Find where the given text appears and provide that cell's center as [X, Y] coordinate. 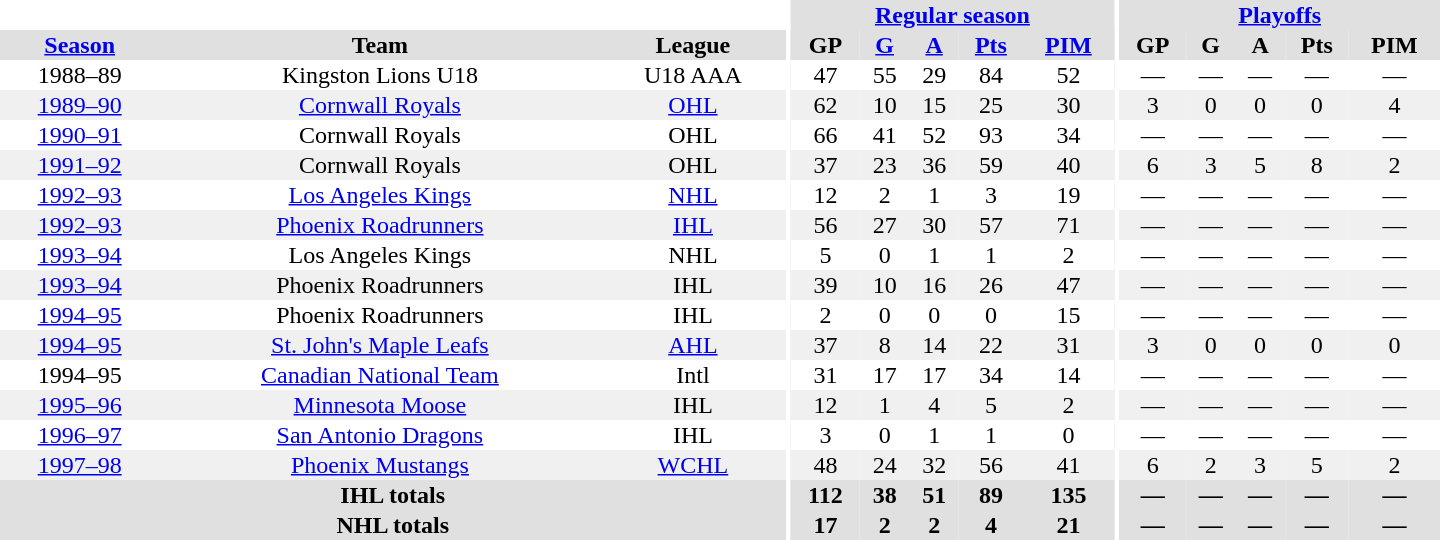
San Antonio Dragons [380, 435]
38 [884, 495]
48 [826, 465]
1995–96 [80, 405]
NHL totals [392, 525]
16 [934, 285]
21 [1068, 525]
84 [991, 75]
Canadian National Team [380, 375]
Team [380, 45]
U18 AAA [692, 75]
71 [1068, 225]
55 [884, 75]
62 [826, 105]
Intl [692, 375]
40 [1068, 165]
1997–98 [80, 465]
32 [934, 465]
1990–91 [80, 135]
39 [826, 285]
Phoenix Mustangs [380, 465]
League [692, 45]
29 [934, 75]
135 [1068, 495]
St. John's Maple Leafs [380, 345]
1991–92 [80, 165]
Kingston Lions U18 [380, 75]
Season [80, 45]
23 [884, 165]
59 [991, 165]
66 [826, 135]
19 [1068, 195]
Regular season [952, 15]
36 [934, 165]
AHL [692, 345]
25 [991, 105]
WCHL [692, 465]
27 [884, 225]
Minnesota Moose [380, 405]
1989–90 [80, 105]
93 [991, 135]
112 [826, 495]
26 [991, 285]
1988–89 [80, 75]
22 [991, 345]
IHL totals [392, 495]
1996–97 [80, 435]
51 [934, 495]
24 [884, 465]
57 [991, 225]
Playoffs [1280, 15]
89 [991, 495]
